Identify which cell holds the provided text, then report its [X, Y] central coordinate. 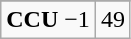
49 [112, 20]
CCU −1 [48, 20]
